Extract the [X, Y] coordinate from the center of the cell holding the provided text.  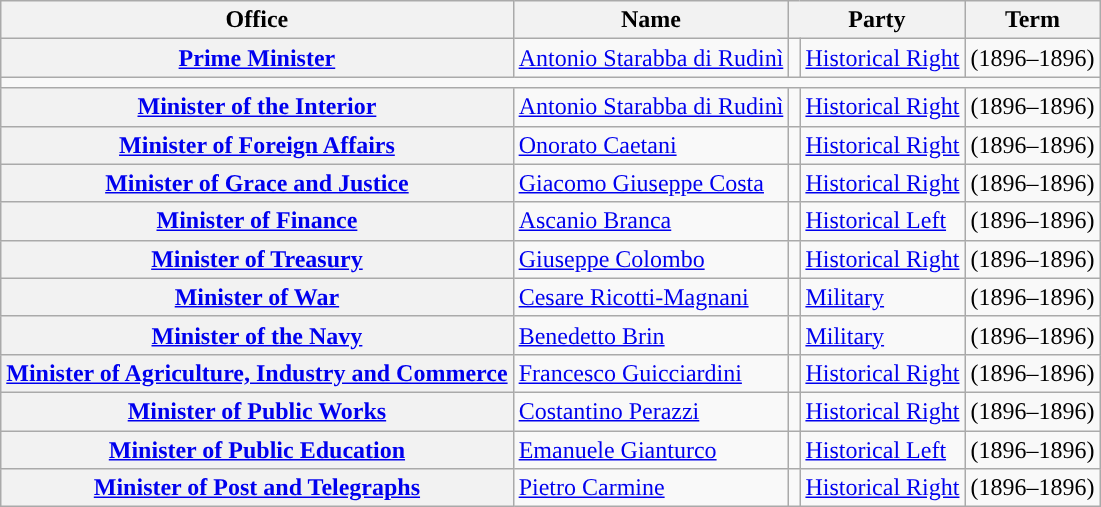
Minister of the Interior [257, 107]
Office [257, 20]
Term [1032, 20]
Minister of Agriculture, Industry and Commerce [257, 373]
Minister of the Navy [257, 335]
Minister of Post and Telegraphs [257, 488]
Minister of Treasury [257, 259]
Pietro Carmine [651, 488]
Giuseppe Colombo [651, 259]
Costantino Perazzi [651, 411]
Party [877, 20]
Emanuele Gianturco [651, 449]
Minister of War [257, 297]
Francesco Guicciardini [651, 373]
Minister of Public Education [257, 449]
Name [651, 20]
Cesare Ricotti-Magnani [651, 297]
Benedetto Brin [651, 335]
Minister of Public Works [257, 411]
Giacomo Giuseppe Costa [651, 183]
Minister of Foreign Affairs [257, 145]
Minister of Finance [257, 221]
Prime Minister [257, 58]
Ascanio Branca [651, 221]
Minister of Grace and Justice [257, 183]
Onorato Caetani [651, 145]
